Output the (X, Y) coordinate of the center of the cell containing the given text.  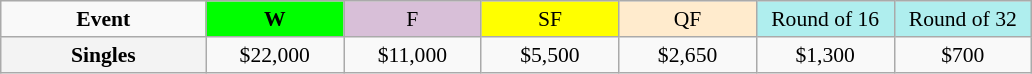
$5,500 (550, 55)
Event (104, 19)
$1,300 (825, 55)
$22,000 (275, 55)
SF (550, 19)
Round of 16 (825, 19)
F (413, 19)
Round of 32 (963, 19)
Singles (104, 55)
W (275, 19)
$11,000 (413, 55)
QF (688, 19)
$700 (963, 55)
$2,650 (688, 55)
